Identify which cell holds the provided text, then report its (X, Y) central coordinate. 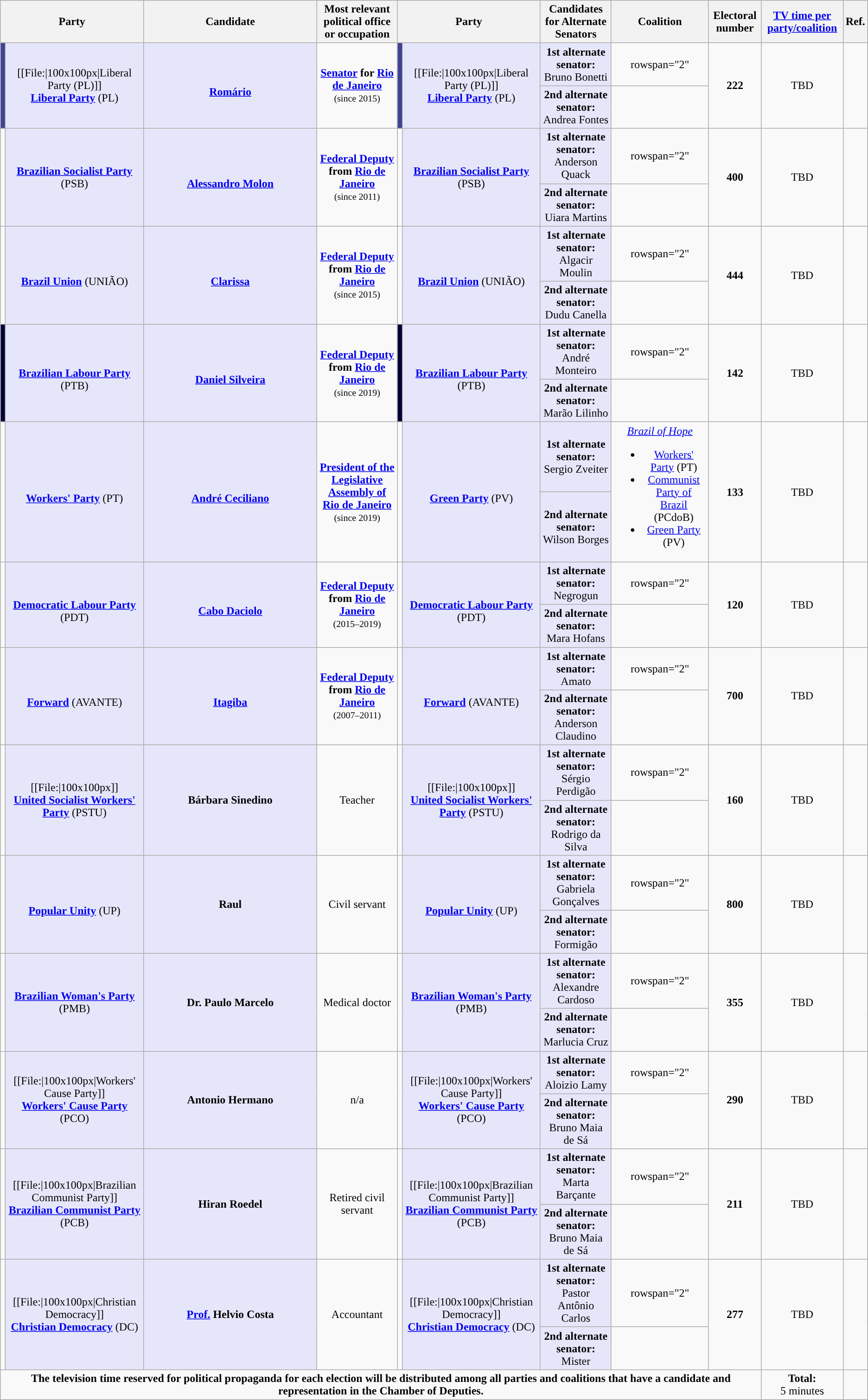
Federal Deputy from Rio de Janeiro(since 2011) (357, 177)
Dr. Paulo Marcelo (230, 1002)
Candidates for Alternate Senators (576, 22)
Senator for Rio de Janeiro(since 2015) (357, 86)
Antonio Hermano (230, 1100)
Bárbara Sinedino (230, 800)
1st alternate senator:Aloizio Lamy (576, 1072)
2nd alternate senator:Dudu Canella (576, 303)
444 (735, 275)
211 (735, 1204)
Civil servant (357, 905)
1st alternate senator:André Monteiro (576, 351)
Retired civil servant (357, 1204)
1st alternate senator:Marta Barçante (576, 1176)
2nd alternate senator:Rodrigo da Silva (576, 828)
400 (735, 177)
Teacher (357, 800)
800 (735, 905)
1st alternate senator:Sergio Zveiter (576, 457)
Federal Deputy from Rio de Janeiro(2015–2019) (357, 604)
1st alternate senator:Amato (576, 668)
President of the Legislative Assembly of Rio de Janeiro(since 2019) (357, 492)
Alessandro Molon (230, 177)
Hiran Roedel (230, 1204)
2nd alternate senator:Wilson Borges (576, 526)
2nd alternate senator:Anderson Claudino (576, 717)
TV time per party/coalition (802, 22)
277 (735, 1314)
700 (735, 696)
Ref. (855, 22)
Prof. Helvio Costa (230, 1314)
1st alternate senator:Bruno Bonetti (576, 64)
2nd alternate senator:Andrea Fontes (576, 107)
1st alternate senator:Pastor Antônio Carlos (576, 1293)
142 (735, 373)
1st alternate senator:Algacir Moulin (576, 254)
Workers' Party (PT) (75, 492)
Green Party (PV) (472, 492)
133 (735, 492)
1st alternate senator: Negrogun (576, 583)
2nd alternate senator:Formigão (576, 932)
Federal Deputy from Rio de Janeiro(2007–2011) (357, 696)
1st alternate senator:Sérgio Perdigão (576, 773)
Daniel Silveira (230, 373)
Electoral number (735, 22)
2nd alternate senator:Marão Lilinho (576, 400)
Federal Deputy from Rio de Janeiro(since 2019) (357, 373)
Romário (230, 86)
André Ceciliano (230, 492)
Clarissa (230, 275)
120 (735, 604)
Itagiba (230, 696)
290 (735, 1100)
n/a (357, 1100)
2nd alternate senator:Uiara Martins (576, 205)
Cabo Daciolo (230, 604)
355 (735, 1002)
1st alternate senator:Gabriela Gonçalves (576, 883)
2nd alternate senator:Marlucia Cruz (576, 1030)
Total: 5 minutes (802, 1385)
Coalition (660, 22)
Raul (230, 905)
222 (735, 86)
Accountant (357, 1314)
Federal Deputy from Rio de Janeiro(since 2015) (357, 275)
1st alternate senator:Alexandre Cardoso (576, 981)
2nd alternate senator:Mister (576, 1348)
Candidate (230, 22)
160 (735, 800)
Medical doctor (357, 1002)
Brazil of HopeWorkers' Party (PT)Communist Party of Brazil (PCdoB)Green Party (PV) (660, 492)
Most relevant political office or occupation (357, 22)
2nd alternate senator: Mara Hofans (576, 626)
1st alternate senator:Anderson Quack (576, 156)
